Detect which cell encompasses the target text, then output its (X, Y) center coordinate. 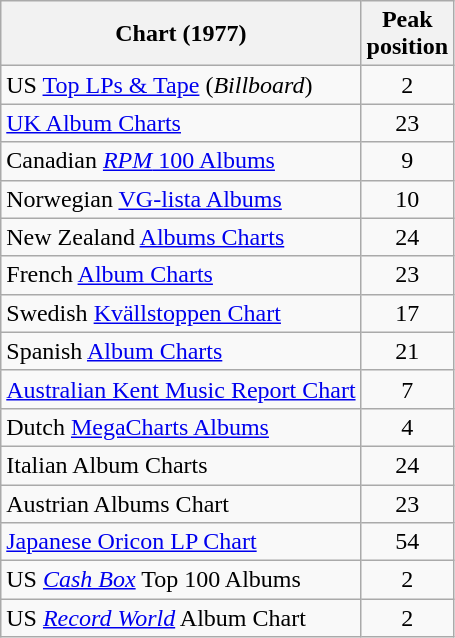
UK Album Charts (181, 123)
New Zealand Albums Charts (181, 237)
Italian Album Charts (181, 465)
9 (407, 161)
Austrian Albums Chart (181, 503)
US Record World Album Chart (181, 618)
7 (407, 389)
US Top LPs & Tape (Billboard) (181, 85)
4 (407, 427)
Australian Kent Music Report Chart (181, 389)
17 (407, 313)
54 (407, 542)
Spanish Album Charts (181, 351)
US Cash Box Top 100 Albums (181, 580)
21 (407, 351)
Swedish Kvällstoppen Chart (181, 313)
Peakposition (407, 34)
French Album Charts (181, 275)
Japanese Oricon LP Chart (181, 542)
Norwegian VG-lista Albums (181, 199)
10 (407, 199)
Canadian RPM 100 Albums (181, 161)
Dutch MegaCharts Albums (181, 427)
Chart (1977) (181, 34)
